Determine the (X, Y) coordinate at the center of the cell enclosing the given text.  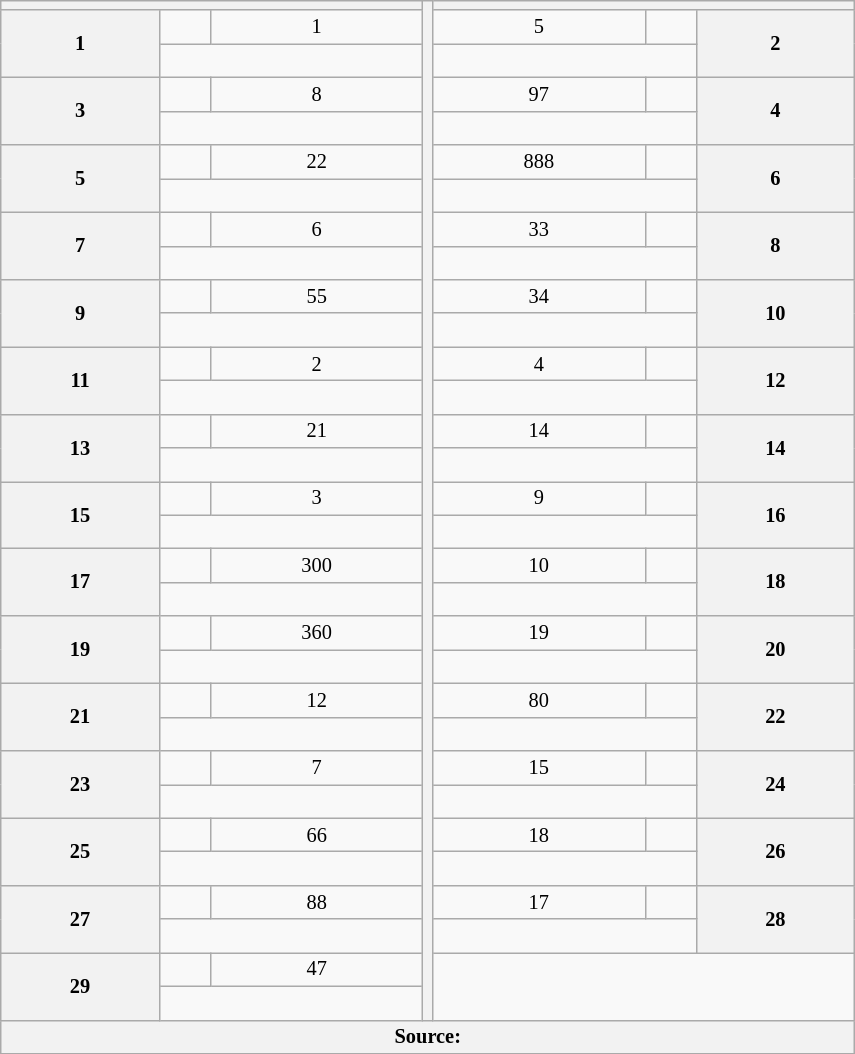
33 (539, 229)
97 (539, 94)
29 (80, 986)
20 (776, 650)
360 (316, 633)
47 (316, 969)
34 (539, 296)
28 (776, 918)
26 (776, 852)
13 (80, 448)
11 (80, 380)
25 (80, 852)
27 (80, 918)
16 (776, 514)
80 (539, 700)
Source: (428, 1037)
66 (316, 835)
24 (776, 784)
888 (539, 162)
23 (80, 784)
88 (316, 902)
300 (316, 565)
55 (316, 296)
